Pinpoint the cell where the given text exists, returning its [X, Y] midpoint coordinate. 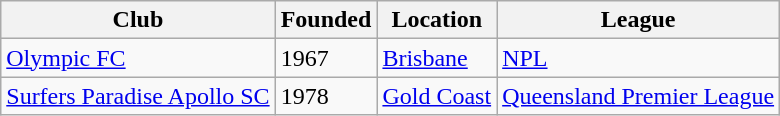
1967 [326, 58]
Brisbane [437, 58]
Founded [326, 20]
Queensland Premier League [638, 96]
Olympic FC [138, 58]
1978 [326, 96]
Location [437, 20]
NPL [638, 58]
League [638, 20]
Gold Coast [437, 96]
Club [138, 20]
Surfers Paradise Apollo SC [138, 96]
